Detect which cell encompasses the target text, then output its (X, Y) center coordinate. 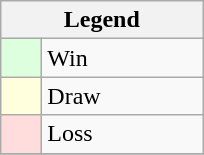
Legend (102, 20)
Draw (122, 96)
Loss (122, 134)
Win (122, 58)
